Find where the given text appears and provide that cell's center as (x, y) coordinate. 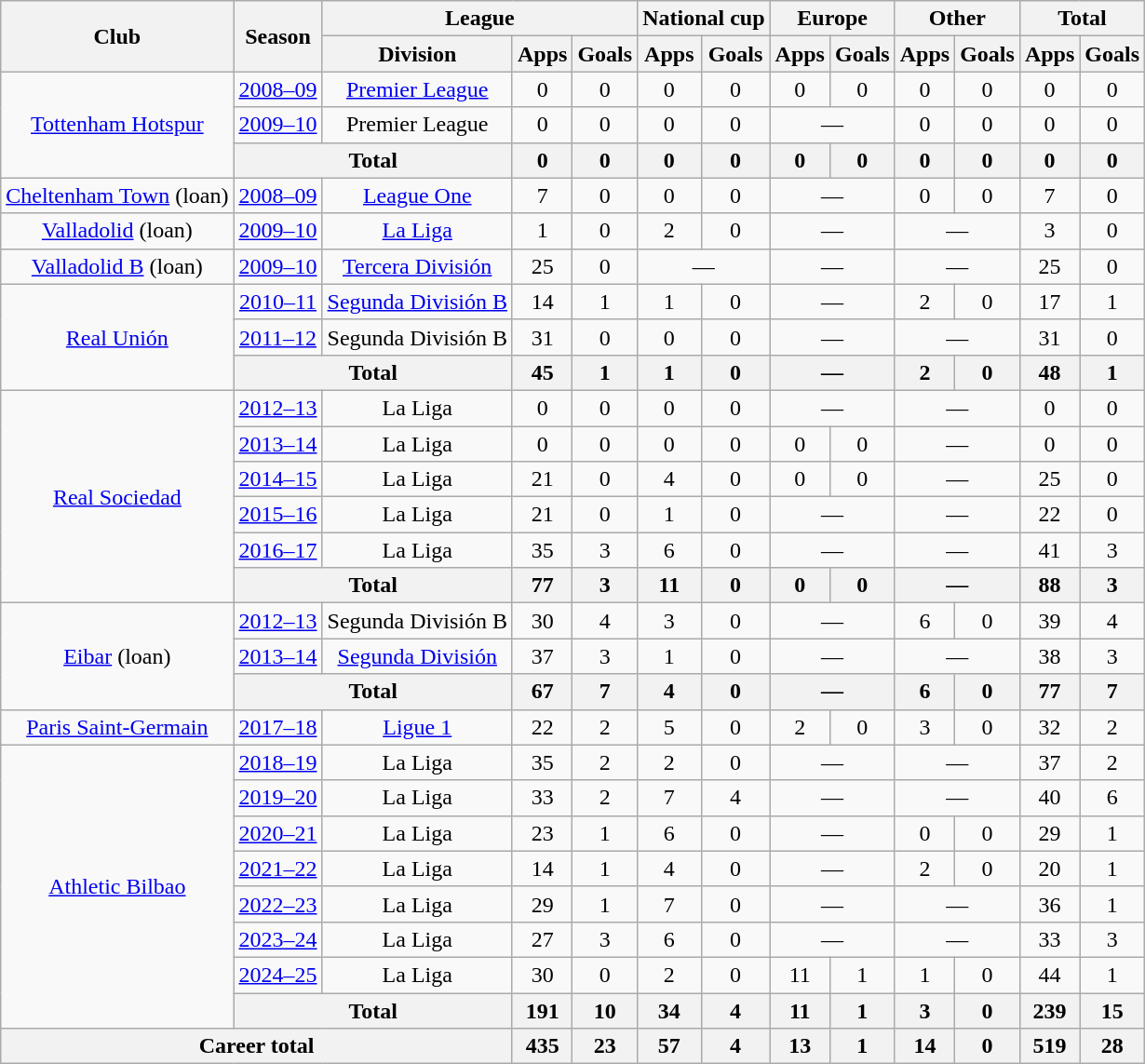
Valladolid (loan) (117, 231)
2023–24 (277, 939)
Career total (257, 1046)
Europe (832, 19)
National cup (704, 19)
57 (669, 1046)
Tottenham Hotspur (117, 125)
Paris Saint-Germain (117, 727)
38 (1049, 656)
5 (669, 727)
519 (1049, 1046)
Eibar (loan) (117, 656)
Athletic Bilbao (117, 886)
Other (957, 19)
2018–19 (277, 762)
Division (417, 54)
34 (669, 1010)
League (480, 19)
13 (800, 1046)
2015–16 (277, 515)
Club (117, 36)
41 (1049, 550)
36 (1049, 904)
Season (277, 36)
2021–22 (277, 869)
2011–12 (277, 337)
88 (1049, 586)
10 (605, 1010)
17 (1049, 302)
39 (1049, 621)
2016–17 (277, 550)
435 (542, 1046)
2014–15 (277, 479)
2010–11 (277, 302)
28 (1112, 1046)
20 (1049, 869)
Real Sociedad (117, 496)
Valladolid B (loan) (117, 266)
44 (1049, 975)
48 (1049, 372)
2019–20 (277, 798)
2024–25 (277, 975)
191 (542, 1010)
45 (542, 372)
27 (542, 939)
67 (542, 692)
Segunda División (417, 656)
Ligue 1 (417, 727)
Cheltenham Town (loan) (117, 195)
League One (417, 195)
32 (1049, 727)
15 (1112, 1010)
Tercera División (417, 266)
2017–18 (277, 727)
2022–23 (277, 904)
2020–21 (277, 833)
Real Unión (117, 337)
40 (1049, 798)
239 (1049, 1010)
